Extract the (x, y) coordinate from the center of the cell holding the provided text.  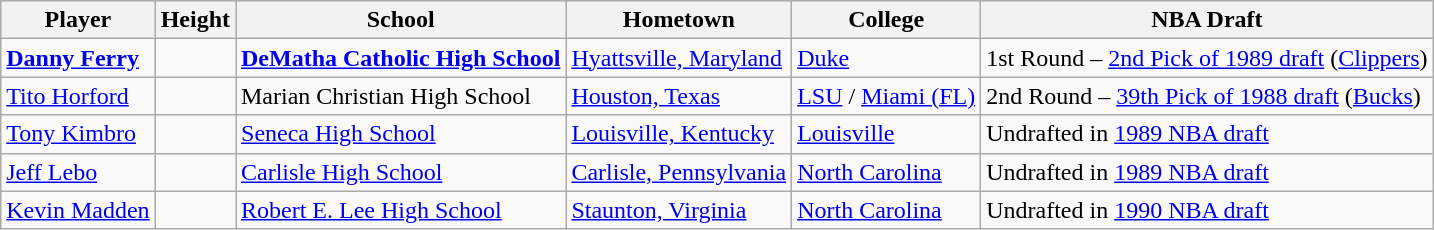
2nd Round – 39th Pick of 1988 draft (Bucks) (1207, 96)
Hometown (679, 20)
Tito Horford (78, 96)
Hyattsville, Maryland (679, 58)
Player (78, 20)
Jeff Lebo (78, 172)
Carlisle High School (401, 172)
DeMatha Catholic High School (401, 58)
Duke (886, 58)
Tony Kimbro (78, 134)
Kevin Madden (78, 210)
Marian Christian High School (401, 96)
Seneca High School (401, 134)
1st Round – 2nd Pick of 1989 draft (Clippers) (1207, 58)
Staunton, Virginia (679, 210)
School (401, 20)
Undrafted in 1990 NBA draft (1207, 210)
Danny Ferry (78, 58)
College (886, 20)
Robert E. Lee High School (401, 210)
Louisville, Kentucky (679, 134)
Louisville (886, 134)
Height (195, 20)
NBA Draft (1207, 20)
Carlisle, Pennsylvania (679, 172)
Houston, Texas (679, 96)
LSU / Miami (FL) (886, 96)
